Return the [x, y] coordinate for the center point of the cell that contains the specified text.  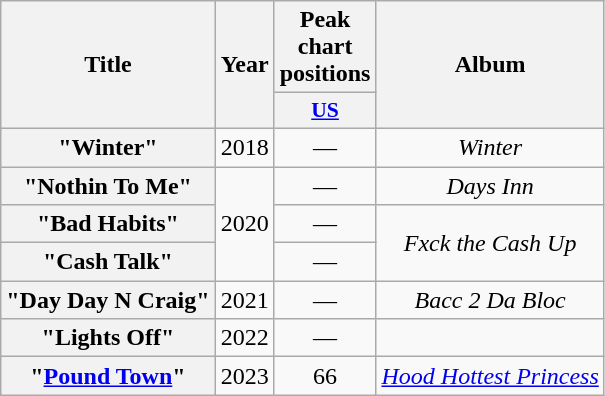
US [325, 111]
"Bad Habits" [108, 224]
Album [490, 65]
"Pound Town" [108, 376]
"Day Day N Craig" [108, 300]
Title [108, 65]
"Lights Off" [108, 338]
2020 [244, 223]
Days Inn [490, 185]
"Nothin To Me" [108, 185]
2023 [244, 376]
2022 [244, 338]
66 [325, 376]
"Cash Talk" [108, 262]
"Winter" [108, 147]
Winter [490, 147]
Hood Hottest Princess [490, 376]
Peak chart positions [325, 47]
Bacc 2 Da Bloc [490, 300]
Fxck the Cash Up [490, 243]
2018 [244, 147]
Year [244, 65]
2021 [244, 300]
